Search for the cell housing the specified text and yield its [X, Y] center coordinate. 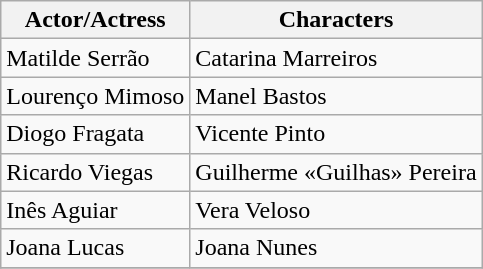
Manel Bastos [336, 96]
Vera Veloso [336, 210]
Catarina Marreiros [336, 58]
Actor/Actress [96, 20]
Diogo Fragata [96, 134]
Guilherme «Guilhas» Pereira [336, 172]
Joana Nunes [336, 248]
Lourenço Mimoso [96, 96]
Joana Lucas [96, 248]
Characters [336, 20]
Matilde Serrão [96, 58]
Inês Aguiar [96, 210]
Vicente Pinto [336, 134]
Ricardo Viegas [96, 172]
